For the text-containing cell, return its midpoint in [x, y] coordinate format. 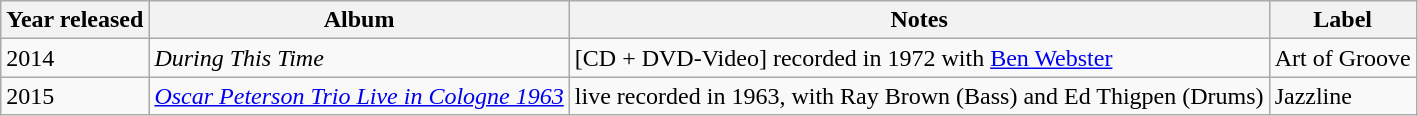
2014 [75, 58]
Jazzline [1342, 96]
2015 [75, 96]
Album [359, 20]
During This Time [359, 58]
Oscar Peterson Trio Live in Cologne 1963 [359, 96]
Notes [919, 20]
Year released [75, 20]
live recorded in 1963, with Ray Brown (Bass) and Ed Thigpen (Drums) [919, 96]
Art of Groove [1342, 58]
[CD + DVD-Video] recorded in 1972 with Ben Webster [919, 58]
Label [1342, 20]
